Search for the cell housing the specified text and yield its (x, y) center coordinate. 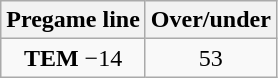
Pregame line (74, 20)
53 (210, 58)
TEM −14 (74, 58)
Over/under (210, 20)
